Detect which cell encompasses the target text, then output its [x, y] center coordinate. 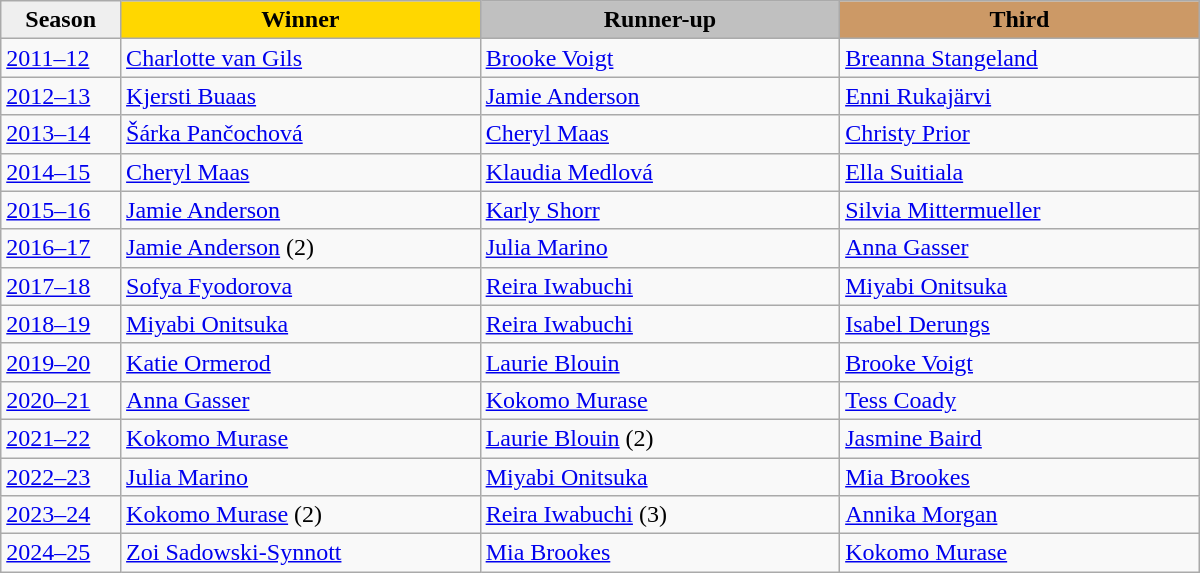
Laurie Blouin (2) [660, 438]
Klaudia Medlová [660, 172]
Sofya Fyodorova [301, 286]
2019–20 [61, 362]
Zoi Sadowski-Synnott [301, 553]
2017–18 [61, 286]
2013–14 [61, 134]
Enni Rukajärvi [1020, 96]
2024–25 [61, 553]
2020–21 [61, 400]
2014–15 [61, 172]
Šárka Pančochová [301, 134]
Kokomo Murase (2) [301, 515]
Breanna Stangeland [1020, 58]
Tess Coady [1020, 400]
Ella Suitiala [1020, 172]
Laurie Blouin [660, 362]
Karly Shorr [660, 210]
2011–12 [61, 58]
Runner-up [660, 20]
2023–24 [61, 515]
2015–16 [61, 210]
2022–23 [61, 477]
2018–19 [61, 324]
Jamie Anderson (2) [301, 248]
Reira Iwabuchi (3) [660, 515]
Third [1020, 20]
2016–17 [61, 248]
Season [61, 20]
Annika Morgan [1020, 515]
Isabel Derungs [1020, 324]
2012–13 [61, 96]
Winner [301, 20]
Silvia Mittermueller [1020, 210]
Jasmine Baird [1020, 438]
Katie Ormerod [301, 362]
Charlotte van Gils [301, 58]
Christy Prior [1020, 134]
2021–22 [61, 438]
Kjersti Buaas [301, 96]
